Scan for the cell matching the given text and deliver its (x, y) coordinate at center. 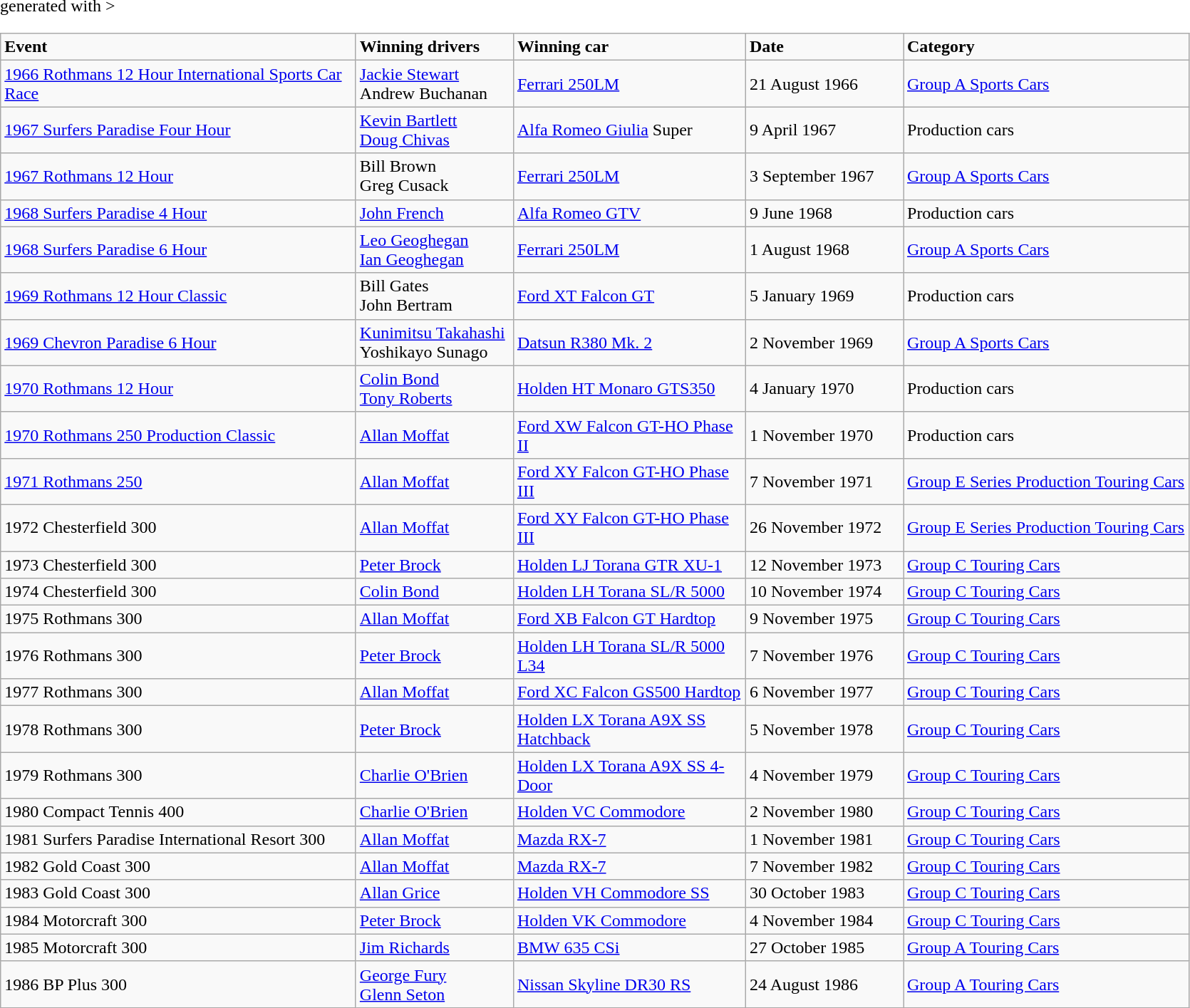
24 August 1986 (824, 984)
Ford XC Falcon GS500 Hardtop (629, 692)
9 April 1967 (824, 130)
1970 Rothmans 250 Production Classic (178, 435)
1974 Chesterfield 300 (178, 592)
Holden LX Torana A9X SS Hatchback (629, 729)
7 November 1982 (824, 866)
Holden LX Torana A9X SS 4-Door (629, 775)
Winning drivers (435, 47)
Ford XT Falcon GT (629, 296)
Holden LH Torana SL/R 5000 L34 (629, 655)
Colin BondTony Roberts (435, 389)
1967 Rothmans 12 Hour (178, 177)
Holden LJ Torana GTR XU-1 (629, 565)
Nissan Skyline DR30 RS (629, 984)
George FuryGlenn Seton (435, 984)
30 October 1983 (824, 893)
27 October 1985 (824, 947)
1981 Surfers Paradise International Resort 300 (178, 839)
Category (1046, 47)
1973 Chesterfield 300 (178, 565)
1983 Gold Coast 300 (178, 893)
26 November 1972 (824, 527)
5 November 1978 (824, 729)
Colin Bond (435, 592)
Jim Richards (435, 947)
Holden LH Torana SL/R 5000 (629, 592)
9 November 1975 (824, 619)
1969 Chevron Paradise 6 Hour (178, 342)
Winning car (629, 47)
Holden HT Monaro GTS350 (629, 389)
Bill BrownGreg Cusack (435, 177)
Jackie StewartAndrew Buchanan (435, 84)
2 November 1969 (824, 342)
Holden VC Commodore (629, 812)
1967 Surfers Paradise Four Hour (178, 130)
1 August 1968 (824, 249)
5 January 1969 (824, 296)
1980 Compact Tennis 400 (178, 812)
Leo GeogheganIan Geoghegan (435, 249)
1979 Rothmans 300 (178, 775)
1982 Gold Coast 300 (178, 866)
1976 Rothmans 300 (178, 655)
Alfa Romeo Giulia Super (629, 130)
7 November 1976 (824, 655)
1 November 1981 (824, 839)
Bill GatesJohn Bertram (435, 296)
10 November 1974 (824, 592)
Ford XW Falcon GT-HO Phase II (629, 435)
Allan Grice (435, 893)
1968 Surfers Paradise 6 Hour (178, 249)
4 January 1970 (824, 389)
1986 BP Plus 300 (178, 984)
Datsun R380 Mk. 2 (629, 342)
21 August 1966 (824, 84)
1972 Chesterfield 300 (178, 527)
1970 Rothmans 12 Hour (178, 389)
7 November 1971 (824, 482)
1978 Rothmans 300 (178, 729)
Event (178, 47)
John French (435, 213)
Ford XB Falcon GT Hardtop (629, 619)
1968 Surfers Paradise 4 Hour (178, 213)
4 November 1979 (824, 775)
2 November 1980 (824, 812)
1971 Rothmans 250 (178, 482)
1984 Motorcraft 300 (178, 920)
12 November 1973 (824, 565)
Alfa Romeo GTV (629, 213)
BMW 635 CSi (629, 947)
9 June 1968 (824, 213)
1975 Rothmans 300 (178, 619)
3 September 1967 (824, 177)
1 November 1970 (824, 435)
Kevin BartlettDoug Chivas (435, 130)
1985 Motorcraft 300 (178, 947)
1966 Rothmans 12 Hour International Sports Car Race (178, 84)
6 November 1977 (824, 692)
Kunimitsu TakahashiYoshikayo Sunago (435, 342)
Holden VK Commodore (629, 920)
1977 Rothmans 300 (178, 692)
Holden VH Commodore SS (629, 893)
4 November 1984 (824, 920)
Date (824, 47)
1969 Rothmans 12 Hour Classic (178, 296)
